Capture the cell that displays the provided text and extract its (X, Y) central coordinate. 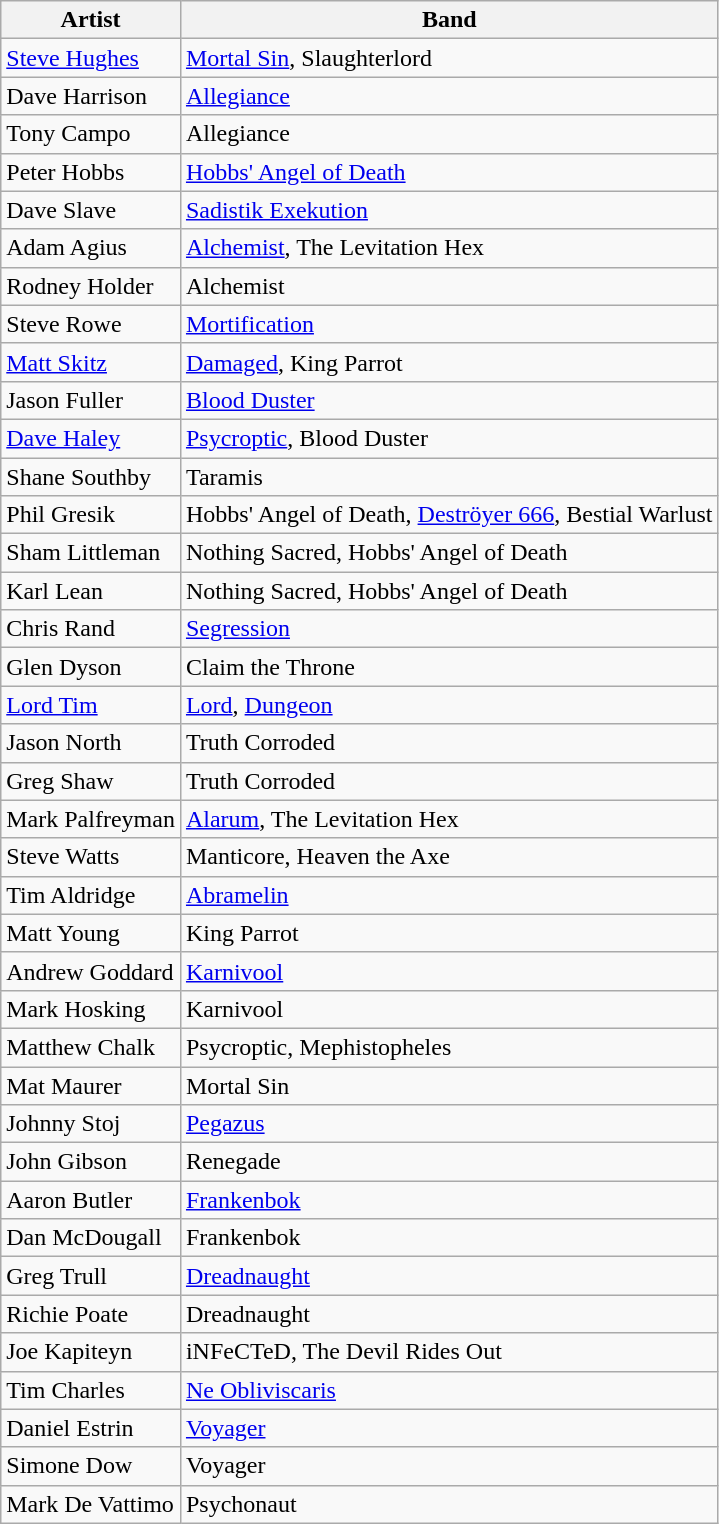
Claim the Throne (449, 667)
Glen Dyson (91, 667)
Pegazus (449, 1124)
Phil Gresik (91, 515)
Mortification (449, 324)
Mortal Sin (449, 1085)
Mark De Vattimo (91, 1504)
Matt Skitz (91, 362)
Steve Watts (91, 857)
Steve Rowe (91, 324)
Peter Hobbs (91, 172)
Band (449, 20)
iNFeCTeD, The Devil Rides Out (449, 1352)
Mark Palfreyman (91, 819)
Psycroptic, Mephistopheles (449, 1047)
Ne Obliviscaris (449, 1390)
John Gibson (91, 1162)
Damaged, King Parrot (449, 362)
Manticore, Heaven the Axe (449, 857)
Alarum, The Levitation Hex (449, 819)
Lord Tim (91, 705)
Lord, Dungeon (449, 705)
Adam Agius (91, 248)
Abramelin (449, 895)
Mat Maurer (91, 1085)
Tim Aldridge (91, 895)
Daniel Estrin (91, 1428)
Jason North (91, 743)
Johnny Stoj (91, 1124)
Tim Charles (91, 1390)
Richie Poate (91, 1314)
Psycroptic, Blood Duster (449, 438)
Hobbs' Angel of Death (449, 172)
Alchemist (449, 286)
Dave Slave (91, 210)
Rodney Holder (91, 286)
Psychonaut (449, 1504)
Greg Trull (91, 1276)
Artist (91, 20)
Steve Hughes (91, 58)
King Parrot (449, 933)
Mortal Sin, Slaughterlord (449, 58)
Karl Lean (91, 591)
Taramis (449, 477)
Aaron Butler (91, 1200)
Segression (449, 629)
Matthew Chalk (91, 1047)
Sham Littleman (91, 553)
Simone Dow (91, 1466)
Matt Young (91, 933)
Alchemist, The Levitation Hex (449, 248)
Jason Fuller (91, 400)
Dave Haley (91, 438)
Andrew Goddard (91, 971)
Blood Duster (449, 400)
Dave Harrison (91, 96)
Shane Southby (91, 477)
Chris Rand (91, 629)
Joe Kapiteyn (91, 1352)
Dan McDougall (91, 1238)
Mark Hosking (91, 1009)
Sadistik Exekution (449, 210)
Tony Campo (91, 134)
Hobbs' Angel of Death, Deströyer 666, Bestial Warlust (449, 515)
Greg Shaw (91, 781)
Renegade (449, 1162)
